Return (X, Y) of the center of cell containing provided text 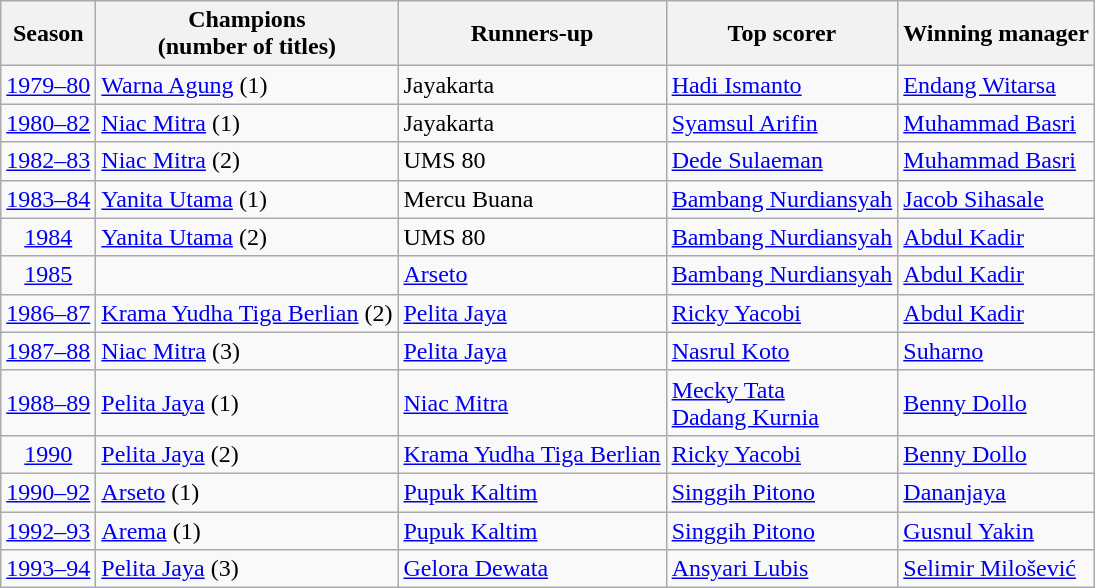
Pelita Jaya (2) (247, 454)
Winning manager (996, 34)
Pelita Jaya (3) (247, 569)
Arseto (532, 275)
Gusnul Yakin (996, 531)
Niac Mitra (3) (247, 351)
1983–84 (48, 199)
Suharno (996, 351)
Mecky Tata Dadang Kurnia (782, 402)
1990 (48, 454)
Niac Mitra (532, 402)
Arseto (1) (247, 492)
Krama Yudha Tiga Berlian (532, 454)
Pelita Jaya (1) (247, 402)
1987–88 (48, 351)
1985 (48, 275)
Mercu Buana (532, 199)
Nasrul Koto (782, 351)
Selimir Milošević (996, 569)
1988–89 (48, 402)
1990–92 (48, 492)
Ansyari Lubis (782, 569)
Dede Sulaeman (782, 161)
1984 (48, 237)
Champions(number of titles) (247, 34)
1986–87 (48, 313)
Hadi Ismanto (782, 85)
Gelora Dewata (532, 569)
Dananjaya (996, 492)
1982–83 (48, 161)
Runners-up (532, 34)
Top scorer (782, 34)
Arema (1) (247, 531)
Syamsul Arifin (782, 123)
Yanita Utama (1) (247, 199)
Endang Witarsa (996, 85)
1979–80 (48, 85)
1992–93 (48, 531)
Yanita Utama (2) (247, 237)
1993–94 (48, 569)
Warna Agung (1) (247, 85)
Season (48, 34)
Niac Mitra (2) (247, 161)
Krama Yudha Tiga Berlian (2) (247, 313)
Jacob Sihasale (996, 199)
Niac Mitra (1) (247, 123)
1980–82 (48, 123)
